Determine the (x, y) coordinate at the center of the cell enclosing the given text.  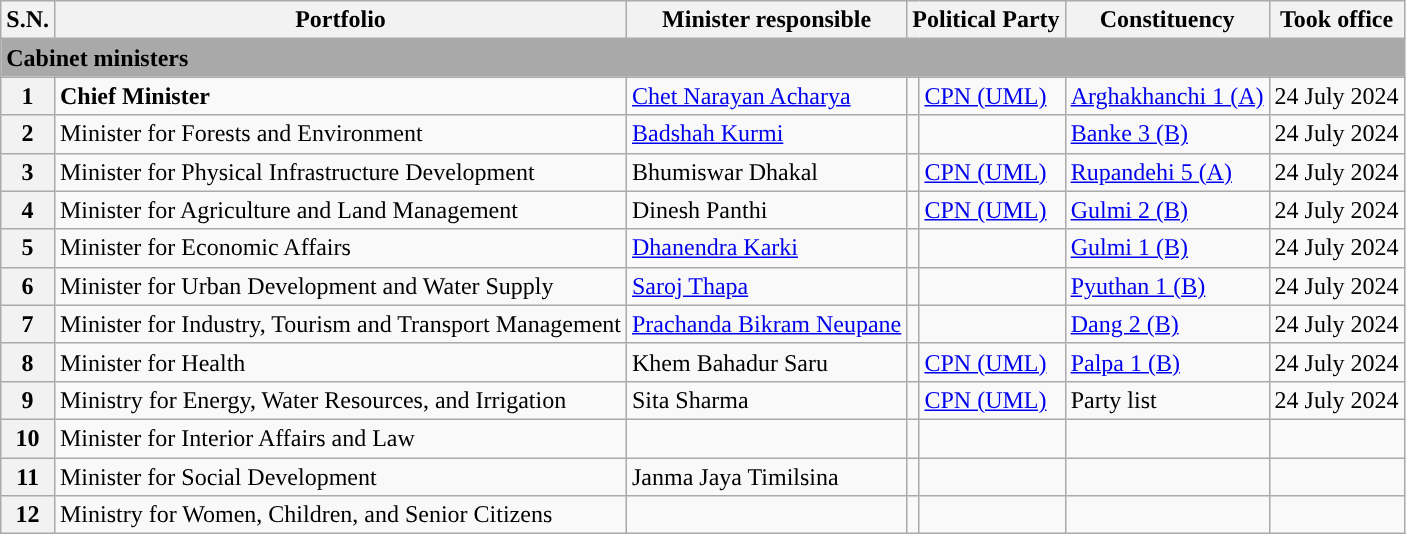
Political Party (986, 20)
10 (28, 438)
Minister for Health (340, 362)
Dinesh Panthi (766, 210)
Minister for Interior Affairs and Law (340, 438)
12 (28, 515)
Khem Bahadur Saru (766, 362)
Chet Narayan Acharya (766, 96)
Pyuthan 1 (B) (1167, 286)
Minister responsible (766, 20)
11 (28, 477)
Chief Minister (340, 96)
1 (28, 96)
Minister for Urban Development and Water Supply (340, 286)
Ministry for Energy, Water Resources, and Irrigation (340, 400)
7 (28, 324)
Palpa 1 (B) (1167, 362)
Banke 3 (B) (1167, 134)
Dhanendra Karki (766, 248)
9 (28, 400)
Party list (1167, 400)
Constituency (1167, 20)
S.N. (28, 20)
Arghakhanchi 1 (A) (1167, 96)
Minister for Social Development (340, 477)
Took office (1336, 20)
Janma Jaya Timilsina (766, 477)
5 (28, 248)
Portfolio (340, 20)
Saroj Thapa (766, 286)
Gulmi 2 (B) (1167, 210)
Minister for Economic Affairs (340, 248)
Minister for Industry, Tourism and Transport Management (340, 324)
Ministry for Women, Children, and Senior Citizens (340, 515)
Minister for Agriculture and Land Management (340, 210)
8 (28, 362)
Bhumiswar Dhakal (766, 172)
Prachanda Bikram Neupane (766, 324)
Minister for Physical Infrastructure Development (340, 172)
Gulmi 1 (B) (1167, 248)
Cabinet ministers (702, 58)
Rupandehi 5 (A) (1167, 172)
Sita Sharma (766, 400)
6 (28, 286)
4 (28, 210)
Minister for Forests and Environment (340, 134)
Badshah Kurmi (766, 134)
Dang 2 (B) (1167, 324)
3 (28, 172)
2 (28, 134)
